For the text-containing cell, return its midpoint in [x, y] coordinate format. 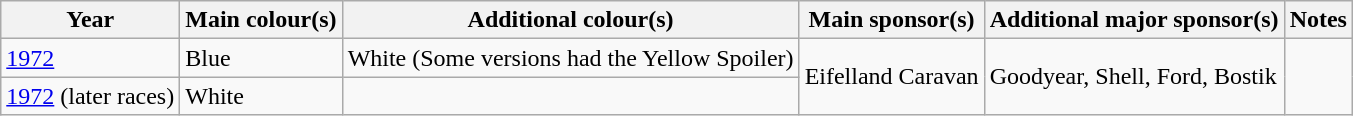
Additional colour(s) [570, 20]
1972 [90, 58]
Eifelland Caravan [892, 77]
Main colour(s) [261, 20]
Goodyear, Shell, Ford, Bostik [1134, 77]
White [261, 96]
1972 (later races) [90, 96]
Year [90, 20]
White (Some versions had the Yellow Spoiler) [570, 58]
Additional major sponsor(s) [1134, 20]
Blue [261, 58]
Main sponsor(s) [892, 20]
Notes [1318, 20]
